Search for the cell housing the specified text and yield its [x, y] center coordinate. 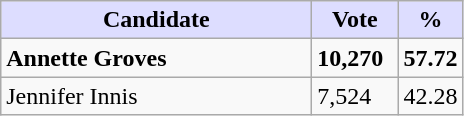
7,524 [355, 96]
Jennifer Innis [156, 96]
% [430, 20]
57.72 [430, 58]
Vote [355, 20]
Candidate [156, 20]
Annette Groves [156, 58]
42.28 [430, 96]
10,270 [355, 58]
